Scan for the cell matching the given text and deliver its (X, Y) coordinate at center. 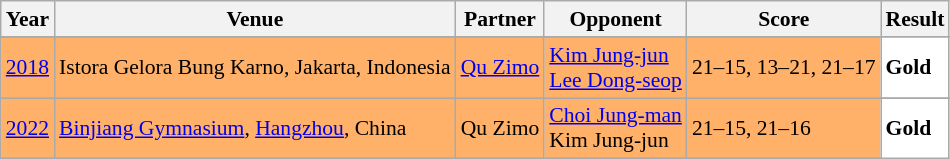
Partner (500, 19)
21–15, 21–16 (784, 128)
Venue (255, 19)
21–15, 13–21, 21–17 (784, 68)
Result (916, 19)
Score (784, 19)
Kim Jung-jun Lee Dong-seop (616, 68)
Istora Gelora Bung Karno, Jakarta, Indonesia (255, 68)
2018 (28, 68)
Year (28, 19)
Opponent (616, 19)
2022 (28, 128)
Binjiang Gymnasium, Hangzhou, China (255, 128)
Choi Jung-man Kim Jung-jun (616, 128)
